Identify which cell holds the provided text, then report its (X, Y) central coordinate. 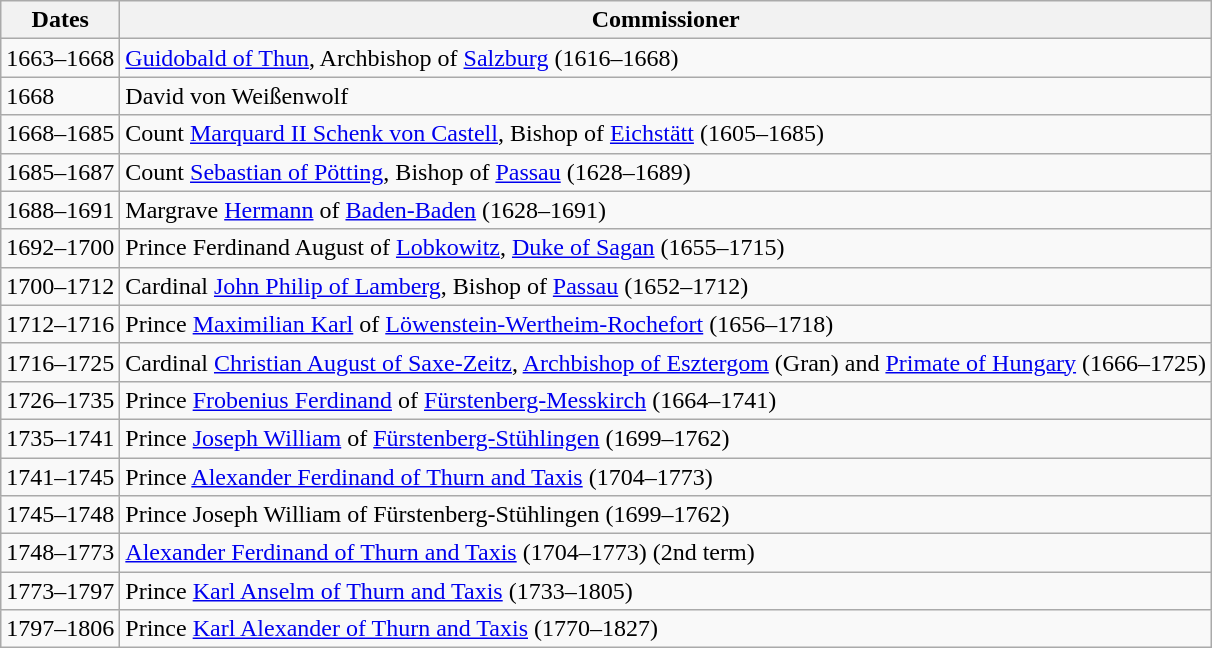
Cardinal Christian August of Saxe-Zeitz, Archbishop of Esztergom (Gran) and Primate of Hungary (1666–1725) (666, 362)
Prince Maximilian Karl of Löwenstein-Wertheim-Rochefort (1656–1718) (666, 324)
Guidobald of Thun, Archbishop of Salzburg (1616–1668) (666, 58)
1745–1748 (60, 515)
Count Marquard II Schenk von Castell, Bishop of Eichstätt (1605–1685) (666, 134)
Prince Karl Alexander of Thurn and Taxis (1770–1827) (666, 629)
Prince Alexander Ferdinand of Thurn and Taxis (1704–1773) (666, 477)
1797–1806 (60, 629)
1735–1741 (60, 438)
1748–1773 (60, 553)
Prince Frobenius Ferdinand of Fürstenberg-Messkirch (1664–1741) (666, 400)
Count Sebastian of Pötting, Bishop of Passau (1628–1689) (666, 172)
1668–1685 (60, 134)
Cardinal John Philip of Lamberg, Bishop of Passau (1652–1712) (666, 286)
Dates (60, 20)
Margrave Hermann of Baden-Baden (1628–1691) (666, 210)
1668 (60, 96)
1716–1725 (60, 362)
1773–1797 (60, 591)
Prince Karl Anselm of Thurn and Taxis (1733–1805) (666, 591)
1685–1687 (60, 172)
1663–1668 (60, 58)
Commissioner (666, 20)
Alexander Ferdinand of Thurn and Taxis (1704–1773) (2nd term) (666, 553)
1700–1712 (60, 286)
Prince Ferdinand August of Lobkowitz, Duke of Sagan (1655–1715) (666, 248)
1741–1745 (60, 477)
1688–1691 (60, 210)
1692–1700 (60, 248)
1712–1716 (60, 324)
1726–1735 (60, 400)
David von Weißenwolf (666, 96)
